For the text-containing cell, return its midpoint in [X, Y] coordinate format. 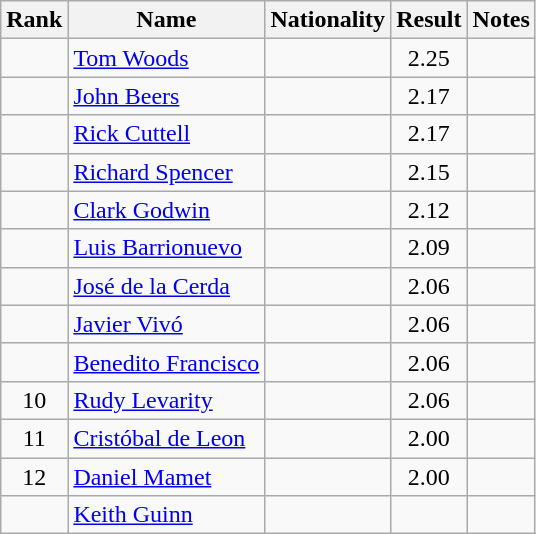
2.25 [429, 58]
Benedito Francisco [166, 362]
Richard Spencer [166, 172]
John Beers [166, 96]
Rudy Levarity [166, 400]
José de la Cerda [166, 286]
Result [429, 20]
Name [166, 20]
Javier Vivó [166, 324]
12 [34, 477]
Rank [34, 20]
Keith Guinn [166, 515]
2.12 [429, 210]
Daniel Mamet [166, 477]
Luis Barrionuevo [166, 248]
10 [34, 400]
2.15 [429, 172]
Cristóbal de Leon [166, 438]
Notes [501, 20]
Nationality [328, 20]
2.09 [429, 248]
Tom Woods [166, 58]
Rick Cuttell [166, 134]
11 [34, 438]
Clark Godwin [166, 210]
